Extract the [x, y] coordinate from the center of the cell holding the provided text.  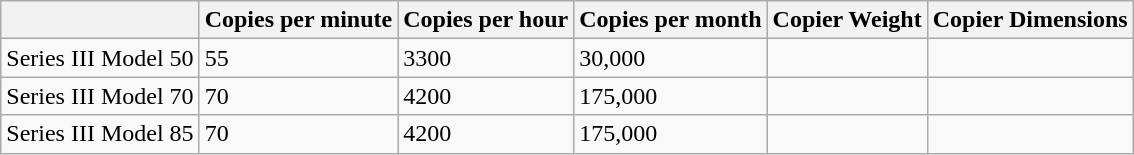
Copies per hour [486, 20]
Copier Dimensions [1030, 20]
Copies per month [670, 20]
Series III Model 50 [100, 58]
55 [298, 58]
30,000 [670, 58]
Series III Model 70 [100, 96]
3300 [486, 58]
Copies per minute [298, 20]
Copier Weight [847, 20]
Series III Model 85 [100, 134]
